Extract the (X, Y) coordinate from the center of the cell holding the provided text.  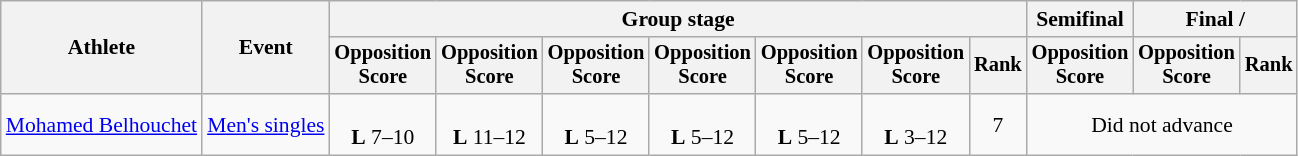
Athlete (102, 48)
Group stage (678, 19)
7 (998, 124)
L 7–10 (382, 124)
Mohamed Belhouchet (102, 124)
L 11–12 (490, 124)
Final / (1215, 19)
Event (266, 48)
L 3–12 (916, 124)
Did not advance (1162, 124)
Semifinal (1080, 19)
Men's singles (266, 124)
